Scan for the cell matching the given text and deliver its (x, y) coordinate at center. 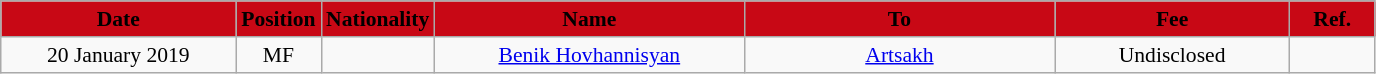
Fee (1172, 19)
Undisclosed (1172, 55)
20 January 2019 (118, 55)
Ref. (1332, 19)
Nationality (378, 19)
Benik Hovhannisyan (589, 55)
MF (278, 55)
Artsakh (899, 55)
Name (589, 19)
Position (278, 19)
To (899, 19)
Date (118, 19)
